Detect which cell encompasses the target text, then output its [X, Y] center coordinate. 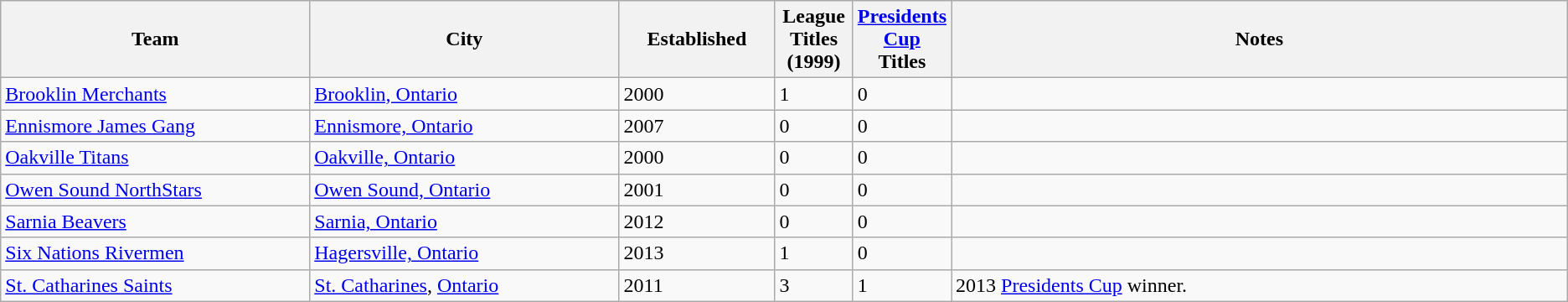
Brooklin, Ontario [464, 94]
Hagersville, Ontario [464, 253]
Established [697, 39]
Ennismore, Ontario [464, 126]
Sarnia, Ontario [464, 221]
St. Catharines Saints [156, 285]
2012 [697, 221]
Six Nations Rivermen [156, 253]
Owen Sound, Ontario [464, 190]
Owen Sound NorthStars [156, 190]
Notes [1260, 39]
2011 [697, 285]
Oakville, Ontario [464, 158]
Brooklin Merchants [156, 94]
2007 [697, 126]
Sarnia Beavers [156, 221]
Team [156, 39]
2013 Presidents Cup winner. [1260, 285]
2001 [697, 190]
Presidents Cup Titles [901, 39]
2013 [697, 253]
St. Catharines, Ontario [464, 285]
City [464, 39]
3 [814, 285]
League Titles (1999) [814, 39]
Oakville Titans [156, 158]
Ennismore James Gang [156, 126]
